For the text-containing cell, return its midpoint in (X, Y) coordinate format. 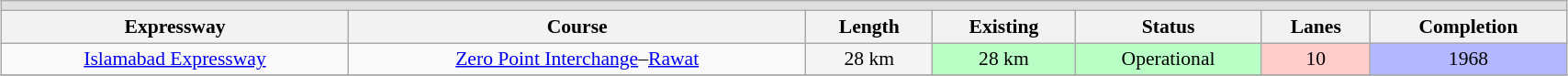
Islamabad Expressway (175, 59)
Course (577, 27)
Completion (1468, 27)
Status (1168, 27)
1968 (1468, 59)
Operational (1168, 59)
Expressway (175, 27)
Lanes (1316, 27)
10 (1316, 59)
Existing (1004, 27)
Length (869, 27)
Zero Point Interchange–Rawat (577, 59)
